Return (X, Y) of the center of cell containing provided text 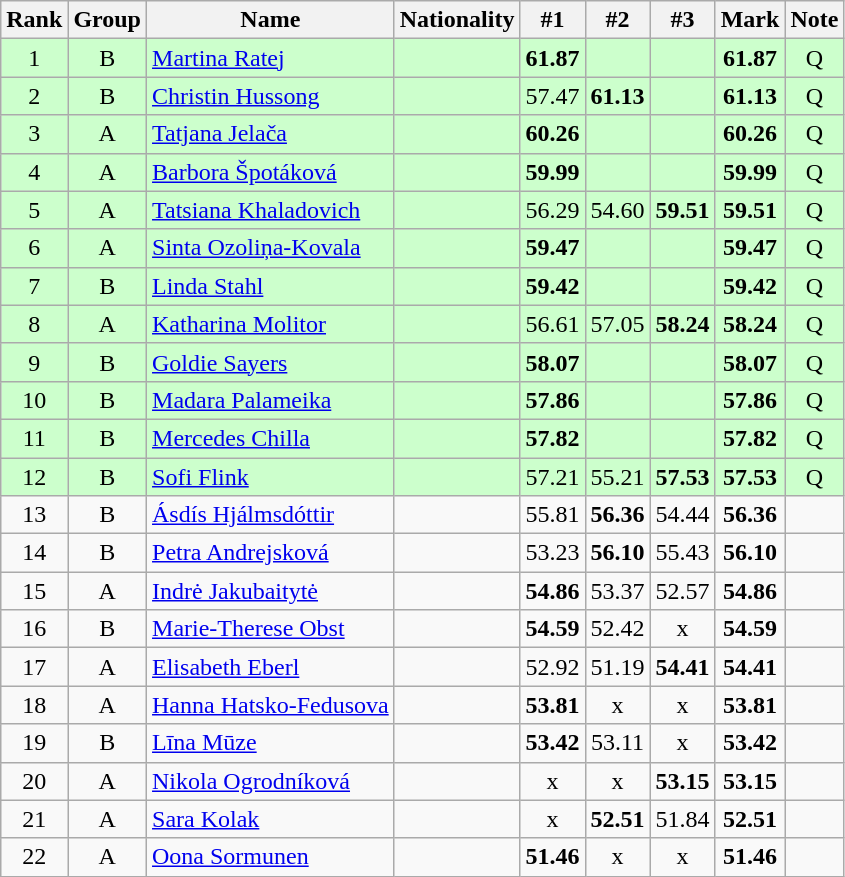
56.29 (552, 210)
13 (34, 515)
Group (108, 20)
2 (34, 96)
Katharina Molitor (271, 324)
Elisabeth Eberl (271, 667)
Ásdís Hjálmsdóttir (271, 515)
Marie-Therese Obst (271, 629)
Nikola Ogrodníková (271, 781)
Linda Stahl (271, 286)
57.47 (552, 96)
7 (34, 286)
8 (34, 324)
3 (34, 134)
57.21 (552, 477)
52.57 (682, 591)
53.37 (618, 591)
Christin Hussong (271, 96)
Sofi Flink (271, 477)
54.44 (682, 515)
55.81 (552, 515)
9 (34, 362)
53.23 (552, 553)
Barbora Špotáková (271, 172)
4 (34, 172)
#2 (618, 20)
Name (271, 20)
51.19 (618, 667)
18 (34, 705)
52.92 (552, 667)
Tatjana Jelača (271, 134)
53.11 (618, 743)
17 (34, 667)
Oona Sormunen (271, 857)
52.42 (618, 629)
Sara Kolak (271, 819)
55.43 (682, 553)
54.60 (618, 210)
56.61 (552, 324)
#1 (552, 20)
Hanna Hatsko-Fedusova (271, 705)
5 (34, 210)
Līna Mūze (271, 743)
10 (34, 400)
Mercedes Chilla (271, 438)
16 (34, 629)
Nationality (457, 20)
15 (34, 591)
57.05 (618, 324)
Mark (750, 20)
Goldie Sayers (271, 362)
Tatsiana Khaladovich (271, 210)
Indrė Jakubaitytė (271, 591)
12 (34, 477)
6 (34, 248)
21 (34, 819)
Petra Andrejsková (271, 553)
19 (34, 743)
1 (34, 58)
#3 (682, 20)
55.21 (618, 477)
11 (34, 438)
Madara Palameika (271, 400)
Note (814, 20)
14 (34, 553)
Rank (34, 20)
51.84 (682, 819)
Martina Ratej (271, 58)
22 (34, 857)
20 (34, 781)
Sinta Ozoliņa-Kovala (271, 248)
